For the text-containing cell, return its midpoint in [X, Y] coordinate format. 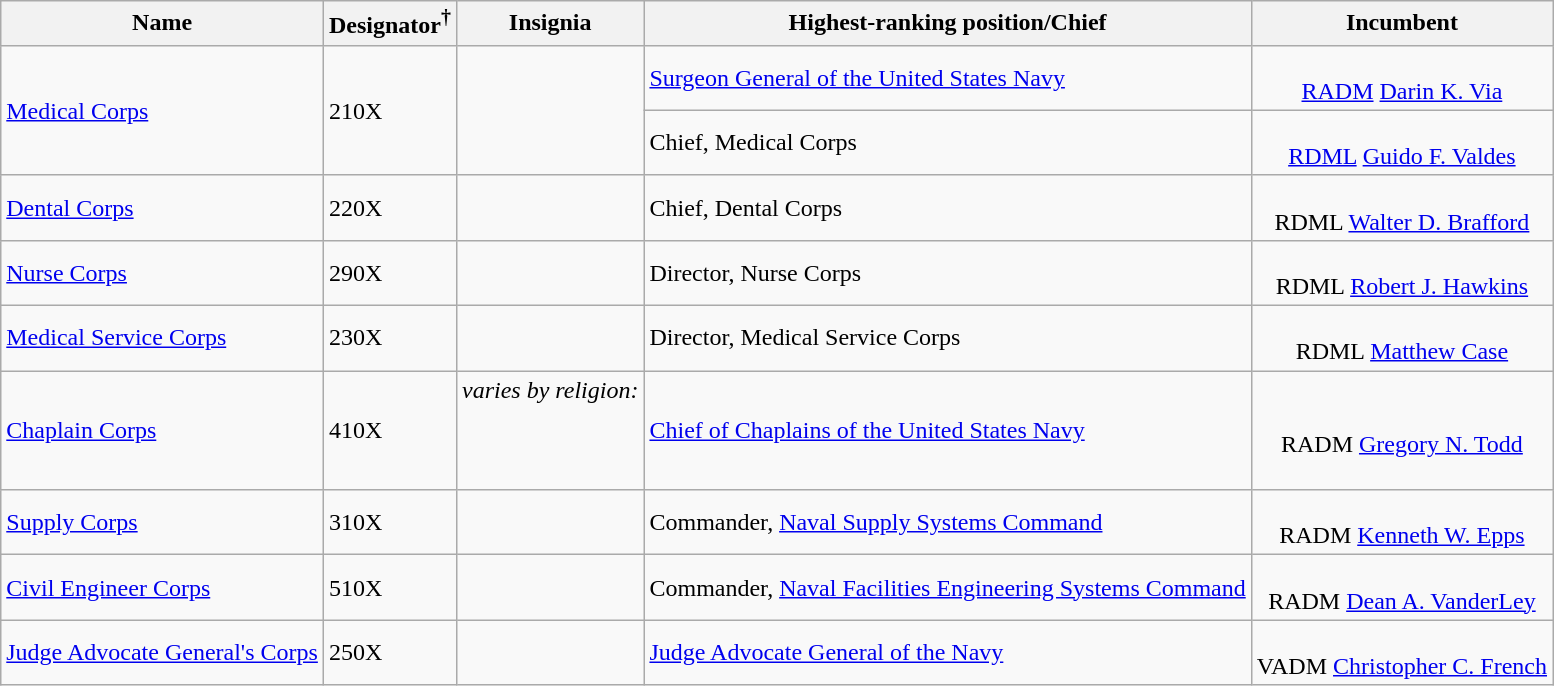
410X [390, 430]
Dental Corps [162, 208]
Nurse Corps [162, 272]
Judge Advocate General of the Navy [948, 652]
Name [162, 24]
Chaplain Corps [162, 430]
RADM Gregory N. Todd [1402, 430]
Incumbent [1402, 24]
Director, Medical Service Corps [948, 338]
Chief of Chaplains of the United States Navy [948, 430]
RADM Dean A. VanderLey [1402, 588]
220X [390, 208]
Commander, Naval Facilities Engineering Systems Command [948, 588]
RDML Walter D. Brafford [1402, 208]
RDML Guido F. Valdes [1402, 142]
Director, Nurse Corps [948, 272]
RDML Matthew Case [1402, 338]
Civil Engineer Corps [162, 588]
Surgeon General of the United States Navy [948, 78]
310X [390, 522]
Highest-ranking position/Chief [948, 24]
Judge Advocate General's Corps [162, 652]
Medical Service Corps [162, 338]
Insignia [550, 24]
290X [390, 272]
Medical Corps [162, 110]
Chief, Medical Corps [948, 142]
RDML Robert J. Hawkins [1402, 272]
Designator† [390, 24]
230X [390, 338]
210X [390, 110]
Chief, Dental Corps [948, 208]
250X [390, 652]
Supply Corps [162, 522]
RADM Kenneth W. Epps [1402, 522]
Commander, Naval Supply Systems Command [948, 522]
VADM Christopher C. French [1402, 652]
varies by religion: [550, 430]
RADM Darin K. Via [1402, 78]
510X [390, 588]
